Determine the (X, Y) coordinate at the center of the cell enclosing the given text.  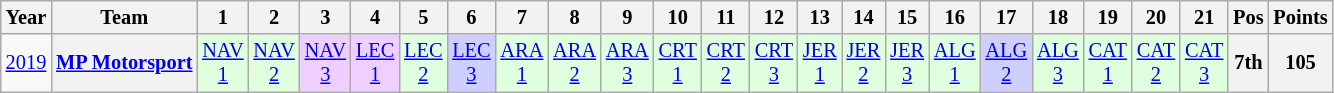
ARA3 (628, 63)
2 (274, 17)
19 (1108, 17)
11 (726, 17)
ARA2 (574, 63)
6 (471, 17)
LEC3 (471, 63)
CAT1 (1108, 63)
12 (774, 17)
LEC2 (423, 63)
JER2 (864, 63)
21 (1204, 17)
NAV2 (274, 63)
NAV3 (326, 63)
17 (1007, 17)
JER3 (907, 63)
CAT2 (1156, 63)
2019 (26, 63)
CRT2 (726, 63)
4 (375, 17)
1 (222, 17)
15 (907, 17)
13 (820, 17)
CRT3 (774, 63)
ALG1 (955, 63)
ARA1 (522, 63)
CAT3 (1204, 63)
3 (326, 17)
7 (522, 17)
Year (26, 17)
Points (1300, 17)
14 (864, 17)
18 (1058, 17)
NAV1 (222, 63)
7th (1248, 63)
ALG3 (1058, 63)
ALG2 (1007, 63)
Team (124, 17)
8 (574, 17)
9 (628, 17)
LEC1 (375, 63)
16 (955, 17)
MP Motorsport (124, 63)
JER1 (820, 63)
105 (1300, 63)
20 (1156, 17)
5 (423, 17)
Pos (1248, 17)
10 (678, 17)
CRT1 (678, 63)
